Return [X, Y] of the center of cell containing provided text 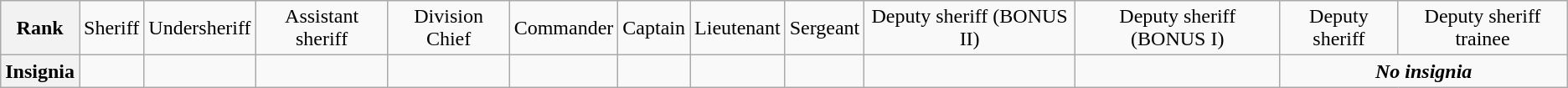
No insignia [1424, 71]
Undersheriff [199, 28]
Division Chief [449, 28]
Sergeant [824, 28]
Sheriff [112, 28]
Rank [40, 28]
Assistant sheriff [322, 28]
Deputy sheriff [1338, 28]
Captain [654, 28]
Lieutenant [738, 28]
Insignia [40, 71]
Deputy sheriff (BONUS II) [970, 28]
Deputy sheriff trainee [1483, 28]
Deputy sheriff (BONUS I) [1178, 28]
Commander [564, 28]
